Pinpoint the cell where the given text exists, returning its [x, y] midpoint coordinate. 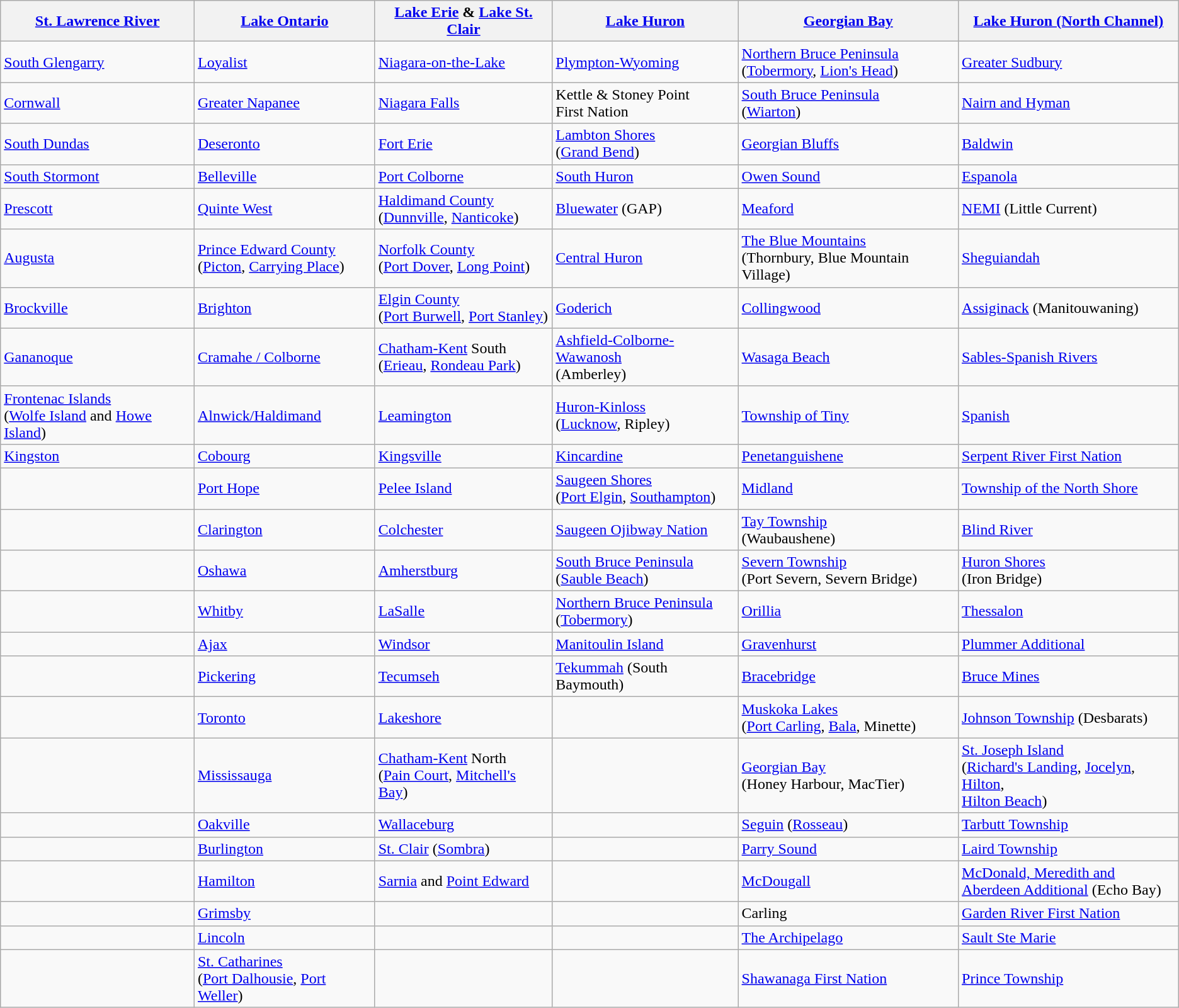
Port Hope [285, 489]
Quinte West [285, 209]
Elgin County(Port Burwell, Port Stanley) [464, 307]
South Huron [645, 176]
Garden River First Nation [1069, 914]
Georgian Bay(Honey Harbour, MacTier) [848, 776]
McDougall [848, 881]
Cobourg [285, 456]
Windsor [464, 644]
Toronto [285, 718]
Georgian Bluffs [848, 144]
Belleville [285, 176]
Sarnia and Point Edward [464, 881]
Saugeen Ojibway Nation [645, 529]
Brockville [98, 307]
Cramahe / Colborne [285, 357]
Bracebridge [848, 676]
Thessalon [1069, 612]
McDonald, Meredith andAberdeen Additional (Echo Bay) [1069, 881]
Tecumseh [464, 676]
Carling [848, 914]
Huron-Kinloss(Lucknow, Ripley) [645, 415]
Plympton-Wyoming [645, 62]
Meaford [848, 209]
South Stormont [98, 176]
Assiginack (Manitouwaning) [1069, 307]
Deseronto [285, 144]
Alnwick/Haldimand [285, 415]
NEMI (Little Current) [1069, 209]
Sables-Spanish Rivers [1069, 357]
Lake Huron [645, 21]
Leamington [464, 415]
Collingwood [848, 307]
Espanola [1069, 176]
Johnson Township (Desbarats) [1069, 718]
Chatham-Kent South(Erieau, Rondeau Park) [464, 357]
Huron Shores(Iron Bridge) [1069, 570]
Kingsville [464, 456]
Prince Edward County(Picton, Carrying Place) [285, 258]
Central Huron [645, 258]
Owen Sound [848, 176]
Bruce Mines [1069, 676]
Greater Sudbury [1069, 62]
Brighton [285, 307]
Severn Township(Port Severn, Severn Bridge) [848, 570]
Fort Erie [464, 144]
St. Joseph Island(Richard's Landing, Jocelyn, Hilton,Hilton Beach) [1069, 776]
Lincoln [285, 937]
Sheguiandah [1069, 258]
Loyalist [285, 62]
LaSalle [464, 612]
Serpent River First Nation [1069, 456]
Baldwin [1069, 144]
Sault Ste Marie [1069, 937]
Midland [848, 489]
Township of the North Shore [1069, 489]
Shawanaga First Nation [848, 978]
Pickering [285, 676]
Manitoulin Island [645, 644]
The Archipelago [848, 937]
Northern Bruce Peninsula(Tobermory) [645, 612]
Niagara Falls [464, 103]
Prescott [98, 209]
Norfolk County(Port Dover, Long Point) [464, 258]
Plummer Additional [1069, 644]
Port Colborne [464, 176]
Kettle & Stoney PointFirst Nation [645, 103]
Lake Huron (North Channel) [1069, 21]
South Glengarry [98, 62]
Clarington [285, 529]
Ajax [285, 644]
Prince Township [1069, 978]
Greater Napanee [285, 103]
Tekummah (South Baymouth) [645, 676]
Parry Sound [848, 849]
Colchester [464, 529]
St. Lawrence River [98, 21]
Lambton Shores(Grand Bend) [645, 144]
Lake Erie & Lake St. Clair [464, 21]
Mississauga [285, 776]
Wallaceburg [464, 825]
Oshawa [285, 570]
Haldimand County(Dunnville, Nanticoke) [464, 209]
Laird Township [1069, 849]
Cornwall [98, 103]
Frontenac Islands(Wolfe Island and Howe Island) [98, 415]
South Bruce Peninsula(Wiarton) [848, 103]
Muskoka Lakes(Port Carling, Bala, Minette) [848, 718]
Ashfield-Colborne-Wawanosh(Amberley) [645, 357]
Whitby [285, 612]
Wasaga Beach [848, 357]
The Blue Mountains(Thornbury, Blue Mountain Village) [848, 258]
Gananoque [98, 357]
Tarbutt Township [1069, 825]
St. Catharines(Port Dalhousie, Port Weller) [285, 978]
South Dundas [98, 144]
Bluewater (GAP) [645, 209]
Georgian Bay [848, 21]
Township of Tiny [848, 415]
Northern Bruce Peninsula(Tobermory, Lion's Head) [848, 62]
Grimsby [285, 914]
Augusta [98, 258]
St. Clair (Sombra) [464, 849]
Penetanguishene [848, 456]
South Bruce Peninsula(Sauble Beach) [645, 570]
Nairn and Hyman [1069, 103]
Orillia [848, 612]
Amherstburg [464, 570]
Goderich [645, 307]
Lakeshore [464, 718]
Kingston [98, 456]
Hamilton [285, 881]
Spanish [1069, 415]
Chatham-Kent North(Pain Court, Mitchell's Bay) [464, 776]
Burlington [285, 849]
Oakville [285, 825]
Gravenhurst [848, 644]
Niagara-on-the-Lake [464, 62]
Seguin (Rosseau) [848, 825]
Tay Township(Waubaushene) [848, 529]
Blind River [1069, 529]
Kincardine [645, 456]
Pelee Island [464, 489]
Saugeen Shores(Port Elgin, Southampton) [645, 489]
Lake Ontario [285, 21]
